Output the (X, Y) coordinate of the center of the cell containing the given text.  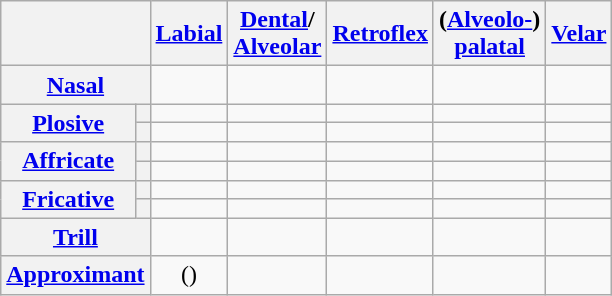
Approximant (76, 275)
Dental/Alveolar (278, 34)
(Alveolo-)palatal (489, 34)
Retroflex (380, 34)
Labial (189, 34)
Plosive (68, 123)
Affricate (68, 161)
Velar (579, 34)
Trill (76, 237)
Nasal (76, 85)
Fricative (68, 199)
() (189, 275)
